Output the [x, y] coordinate of the center of the cell containing the given text.  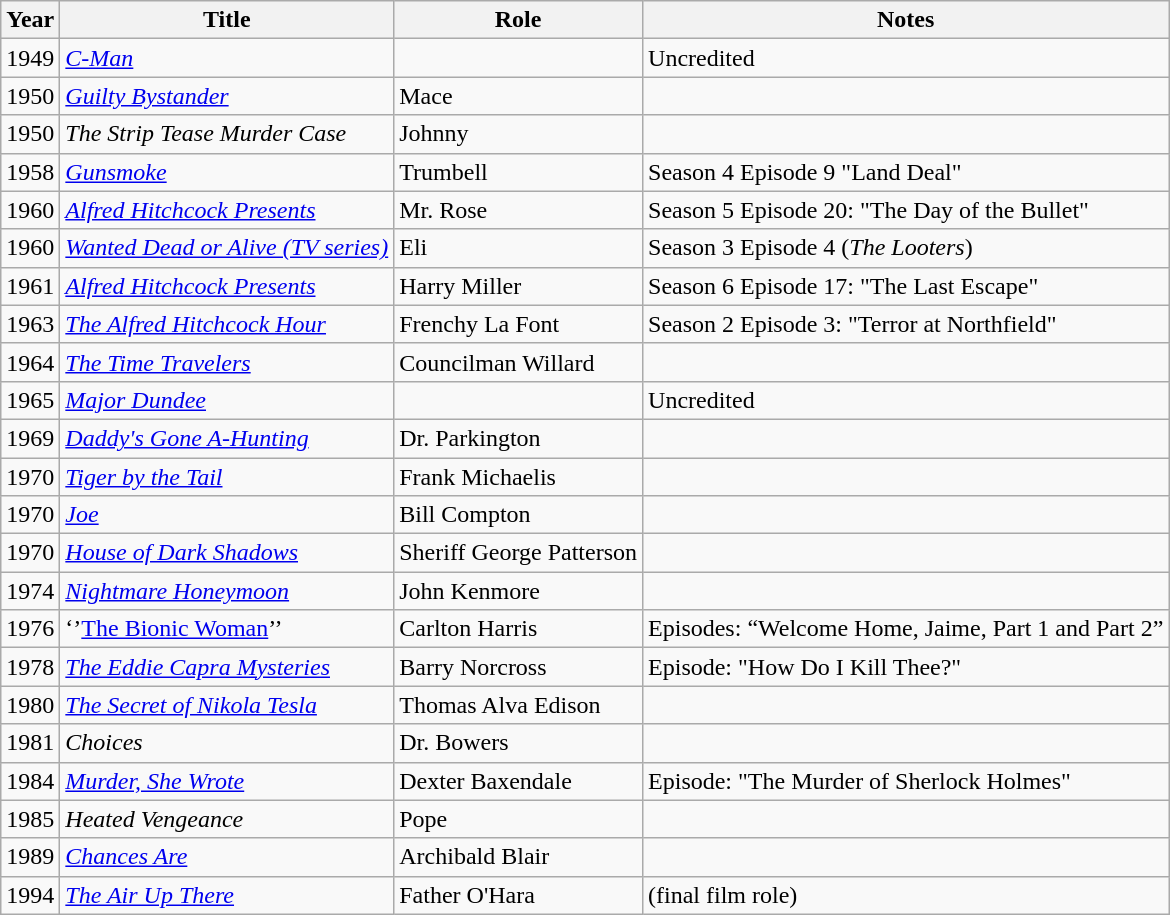
Johnny [518, 134]
Choices [227, 743]
Father O'Hara [518, 895]
1989 [30, 857]
1976 [30, 629]
Bill Compton [518, 515]
Season 5 Episode 20: "The Day of the Bullet" [906, 210]
Year [30, 20]
1964 [30, 362]
Dexter Baxendale [518, 781]
Mace [518, 96]
1980 [30, 705]
Guilty Bystander [227, 96]
Thomas Alva Edison [518, 705]
Episode: "The Murder of Sherlock Holmes" [906, 781]
1978 [30, 667]
C-Man [227, 58]
The Eddie Capra Mysteries [227, 667]
Barry Norcross [518, 667]
1958 [30, 172]
Season 2 Episode 3: "Terror at Northfield" [906, 324]
Mr. Rose [518, 210]
Episodes: “Welcome Home, Jaime, Part 1 and Part 2” [906, 629]
Murder, She Wrote [227, 781]
John Kenmore [518, 591]
Role [518, 20]
Season 3 Episode 4 (The Looters) [906, 248]
Sheriff George Patterson [518, 553]
Tiger by the Tail [227, 477]
Councilman Willard [518, 362]
‘’The Bionic Woman’’ [227, 629]
Frank Michaelis [518, 477]
Eli [518, 248]
1974 [30, 591]
Notes [906, 20]
House of Dark Shadows [227, 553]
Heated Vengeance [227, 819]
Wanted Dead or Alive (TV series) [227, 248]
Chances Are [227, 857]
The Secret of Nikola Tesla [227, 705]
Nightmare Honeymoon [227, 591]
Pope [518, 819]
Joe [227, 515]
1965 [30, 400]
1994 [30, 895]
1985 [30, 819]
Gunsmoke [227, 172]
Trumbell [518, 172]
1961 [30, 286]
Frenchy La Font [518, 324]
The Time Travelers [227, 362]
Carlton Harris [518, 629]
The Alfred Hitchcock Hour [227, 324]
1984 [30, 781]
Daddy's Gone A-Hunting [227, 438]
1981 [30, 743]
Episode: "How Do I Kill Thee?" [906, 667]
Dr. Bowers [518, 743]
(final film role) [906, 895]
Archibald Blair [518, 857]
The Strip Tease Murder Case [227, 134]
1969 [30, 438]
The Air Up There [227, 895]
1949 [30, 58]
Harry Miller [518, 286]
Title [227, 20]
Major Dundee [227, 400]
1963 [30, 324]
Season 6 Episode 17: "The Last Escape" [906, 286]
Season 4 Episode 9 "Land Deal" [906, 172]
Dr. Parkington [518, 438]
